Return the [x, y] coordinate for the center point of the cell that contains the specified text.  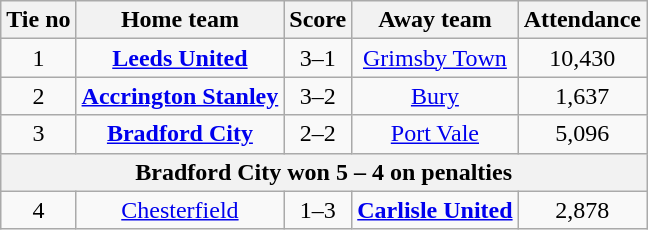
3 [38, 134]
1,637 [582, 96]
Away team [435, 20]
2–2 [318, 134]
Port Vale [435, 134]
Attendance [582, 20]
10,430 [582, 58]
2 [38, 96]
Grimsby Town [435, 58]
Leeds United [180, 58]
4 [38, 210]
2,878 [582, 210]
Accrington Stanley [180, 96]
Bradford City won 5 – 4 on penalties [324, 172]
3–2 [318, 96]
Tie no [38, 20]
Bury [435, 96]
1–3 [318, 210]
Bradford City [180, 134]
Carlisle United [435, 210]
3–1 [318, 58]
Home team [180, 20]
Chesterfield [180, 210]
Score [318, 20]
1 [38, 58]
5,096 [582, 134]
